Scan for the cell matching the given text and deliver its [X, Y] coordinate at center. 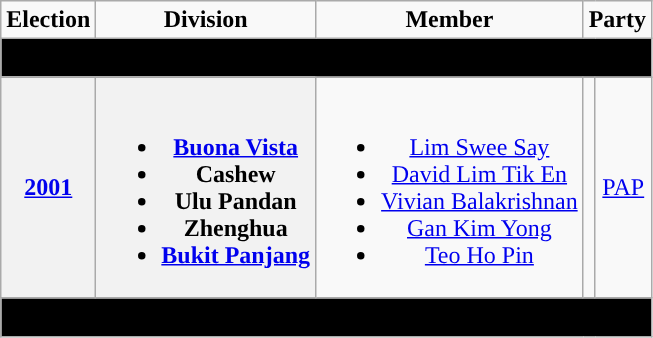
Formation (2001) [326, 58]
Member [450, 20]
Party [617, 20]
2001 [48, 188]
Lim Swee SayDavid Lim Tik EnVivian BalakrishnanGan Kim YongTeo Ho Pin [450, 188]
Constituency abolished (2006) [326, 317]
Election [48, 20]
Division [206, 20]
Buona VistaCashewUlu PandanZhenghuaBukit Panjang [206, 188]
PAP [624, 188]
